Find where the given text appears and provide that cell's center as (x, y) coordinate. 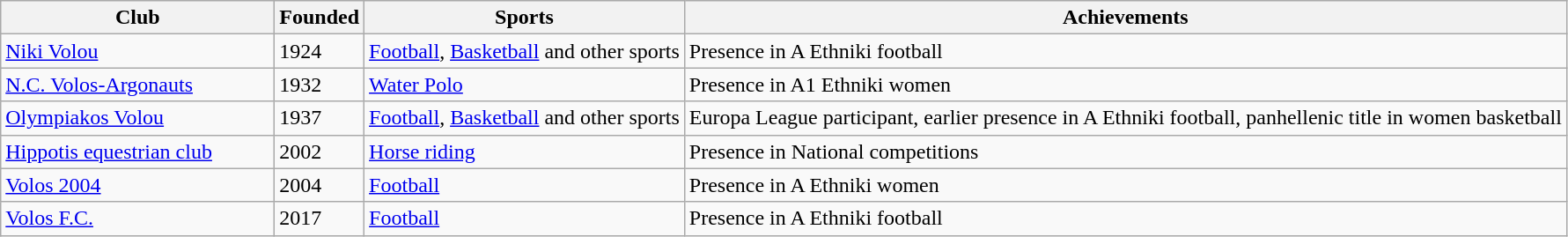
Presence in National competitions (1125, 152)
Hippotis equestrian club (137, 152)
Horse riding (525, 152)
1924 (320, 51)
Presence in A1 Ethniki women (1125, 85)
Olympiakos Volou (137, 118)
Presence in A Ethniki women (1125, 185)
Europa League participant, earlier presence in A Ethniki football, panhellenic title in women basketball (1125, 118)
2002 (320, 152)
Founded (320, 18)
1932 (320, 85)
Club (137, 18)
Niki Volou (137, 51)
2017 (320, 218)
1937 (320, 118)
N.C. Volos-Argonauts (137, 85)
Volos 2004 (137, 185)
Sports (525, 18)
Water Polo (525, 85)
2004 (320, 185)
Achievements (1125, 18)
Volos F.C. (137, 218)
